Identify which cell holds the provided text, then report its [X, Y] central coordinate. 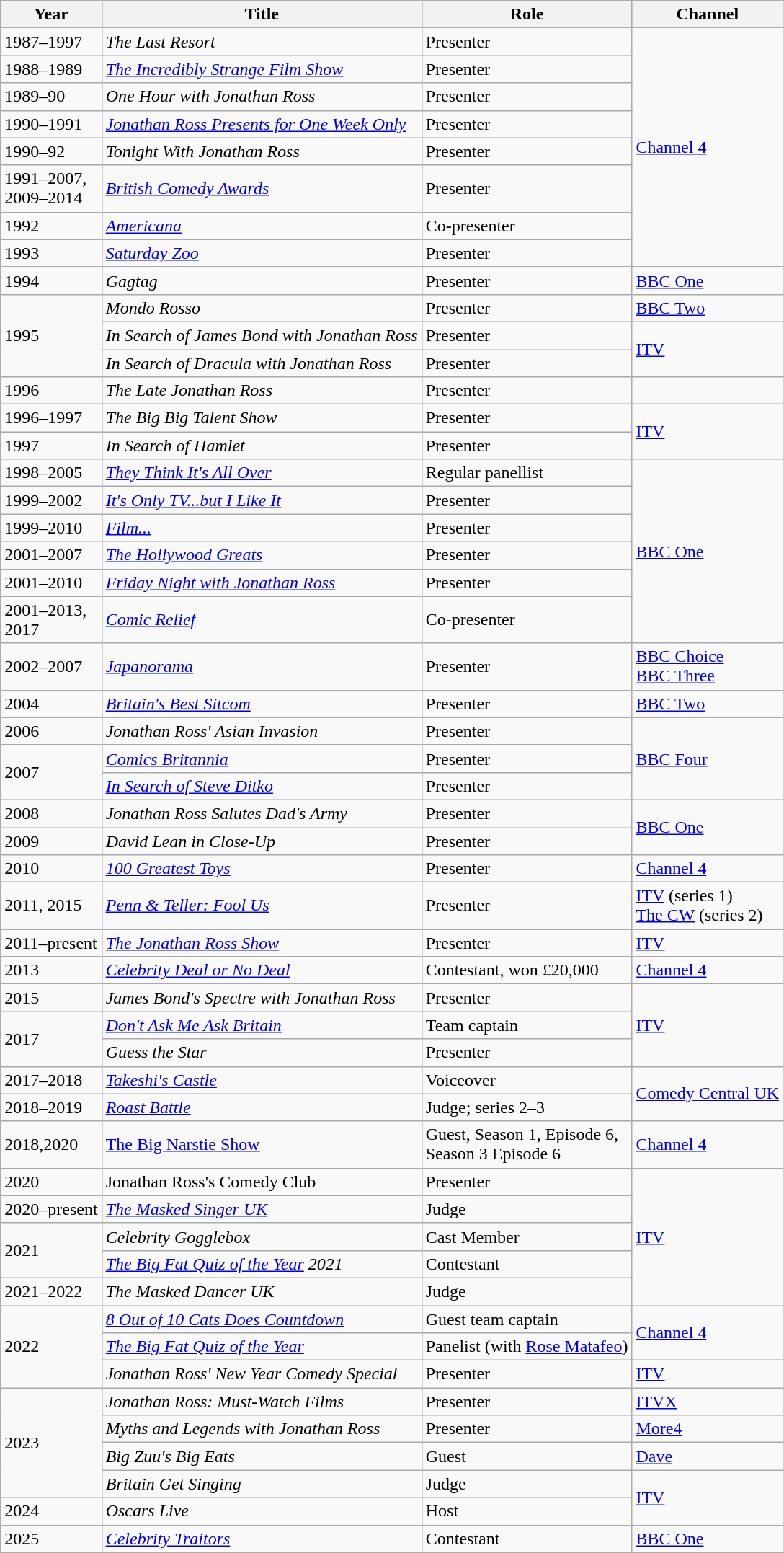
The Hollywood Greats [262, 555]
In Search of Hamlet [262, 446]
100 Greatest Toys [262, 869]
2024 [51, 1511]
1995 [51, 335]
1992 [51, 226]
The Big Big Talent Show [262, 418]
Comics Britannia [262, 758]
BBC ChoiceBBC Three [708, 666]
2001–2013,2017 [51, 620]
2006 [51, 731]
1988–1989 [51, 69]
Title [262, 14]
1989–90 [51, 97]
2018–2019 [51, 1107]
2020–present [51, 1209]
8 Out of 10 Cats Does Countdown [262, 1319]
The Late Jonathan Ross [262, 391]
More4 [708, 1429]
Guest [527, 1456]
Gagtag [262, 280]
Guest team captain [527, 1319]
2023 [51, 1443]
Roast Battle [262, 1107]
Jonathan Ross Presents for One Week Only [262, 124]
The Incredibly Strange Film Show [262, 69]
ITVX [708, 1402]
In Search of Dracula with Jonathan Ross [262, 363]
David Lean in Close-Up [262, 841]
Saturday Zoo [262, 253]
1987–1997 [51, 42]
2007 [51, 772]
The Jonathan Ross Show [262, 943]
Comic Relief [262, 620]
2001–2010 [51, 583]
Role [527, 14]
Year [51, 14]
2020 [51, 1182]
Celebrity Gogglebox [262, 1236]
2011–present [51, 943]
Friday Night with Jonathan Ross [262, 583]
Regular panellist [527, 473]
Guess the Star [262, 1053]
Film... [262, 528]
2021 [51, 1250]
Tonight With Jonathan Ross [262, 151]
In Search of Steve Ditko [262, 786]
The Big Fat Quiz of the Year [262, 1347]
1996–1997 [51, 418]
2008 [51, 813]
Big Zuu's Big Eats [262, 1456]
Britain Get Singing [262, 1484]
1996 [51, 391]
Jonathan Ross' New Year Comedy Special [262, 1374]
2011, 2015 [51, 906]
James Bond's Spectre with Jonathan Ross [262, 998]
Judge; series 2–3 [527, 1107]
2001–2007 [51, 555]
The Masked Singer UK [262, 1209]
The Masked Dancer UK [262, 1291]
1999–2010 [51, 528]
Jonathan Ross: Must-Watch Films [262, 1402]
Don't Ask Me Ask Britain [262, 1025]
The Last Resort [262, 42]
1997 [51, 446]
Jonathan Ross Salutes Dad's Army [262, 813]
1993 [51, 253]
1991–2007,2009–2014 [51, 189]
1990–92 [51, 151]
Penn & Teller: Fool Us [262, 906]
Japanorama [262, 666]
Myths and Legends with Jonathan Ross [262, 1429]
1999–2002 [51, 500]
Channel [708, 14]
1990–1991 [51, 124]
Contestant, won £20,000 [527, 970]
British Comedy Awards [262, 189]
Oscars Live [262, 1511]
The Big Narstie Show [262, 1145]
One Hour with Jonathan Ross [262, 97]
Celebrity Deal or No Deal [262, 970]
Comedy Central UK [708, 1094]
The Big Fat Quiz of the Year 2021 [262, 1264]
2022 [51, 1346]
Panelist (with Rose Matafeo) [527, 1347]
BBC Four [708, 758]
2025 [51, 1539]
2017–2018 [51, 1080]
2021–2022 [51, 1291]
2004 [51, 704]
2018,2020 [51, 1145]
2017 [51, 1039]
Jonathan Ross's Comedy Club [262, 1182]
2013 [51, 970]
Celebrity Traitors [262, 1539]
Mondo Rosso [262, 308]
They Think It's All Over [262, 473]
Host [527, 1511]
Team captain [527, 1025]
Britain's Best Sitcom [262, 704]
Voiceover [527, 1080]
Dave [708, 1456]
Jonathan Ross' Asian Invasion [262, 731]
2009 [51, 841]
1994 [51, 280]
Guest, Season 1, Episode 6,Season 3 Episode 6 [527, 1145]
It's Only TV...but I Like It [262, 500]
ITV (series 1)The CW (series 2) [708, 906]
1998–2005 [51, 473]
Cast Member [527, 1236]
2015 [51, 998]
2010 [51, 869]
2002–2007 [51, 666]
In Search of James Bond with Jonathan Ross [262, 335]
Takeshi's Castle [262, 1080]
Americana [262, 226]
